Determine the (x, y) coordinate at the center of the cell enclosing the given text.  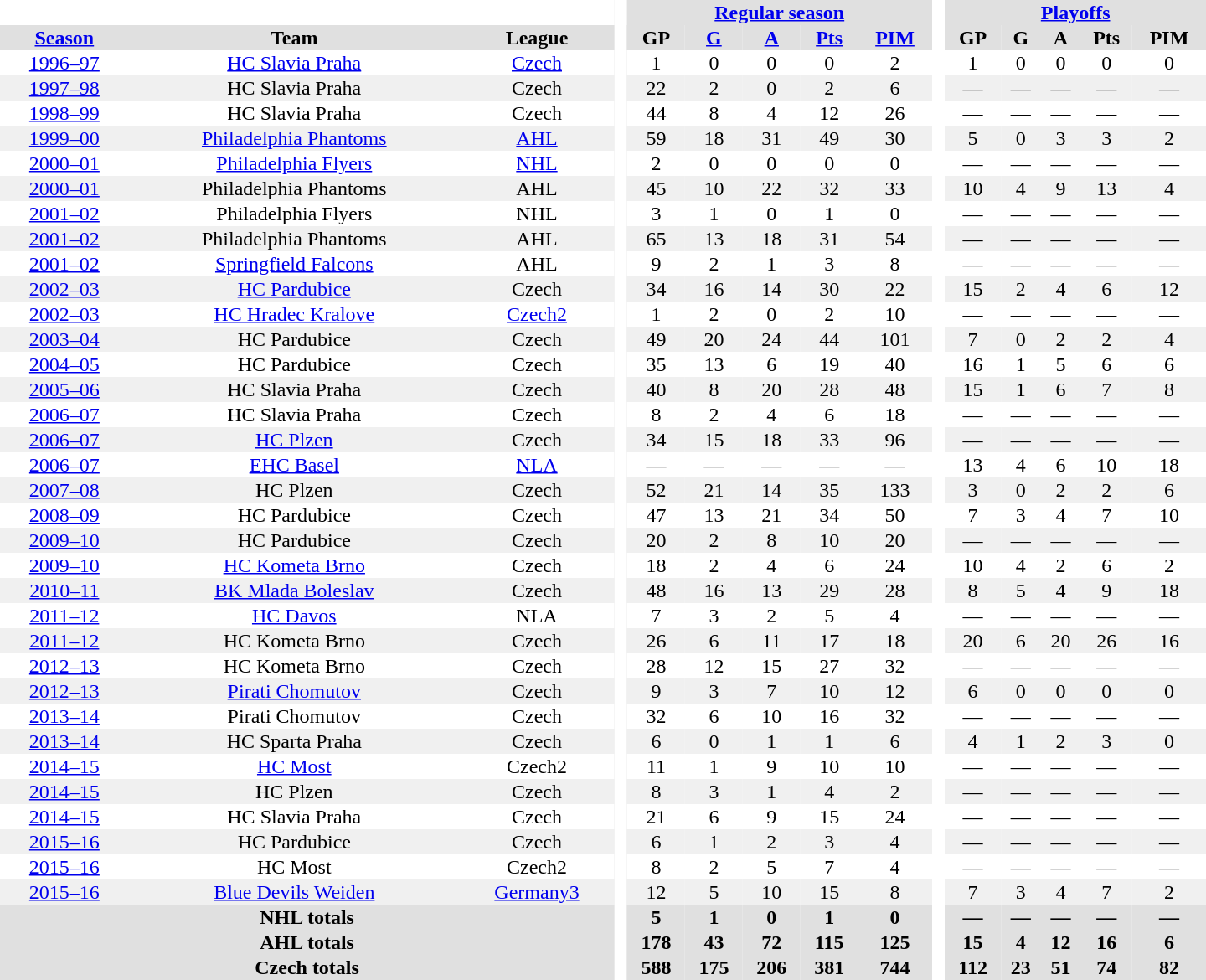
Germany3 (537, 892)
744 (895, 967)
2003–04 (64, 339)
EHC Basel (295, 465)
2007–08 (64, 490)
Playoffs (1075, 13)
72 (772, 942)
2010–11 (64, 591)
2008–09 (64, 515)
74 (1106, 967)
206 (772, 967)
1999–00 (64, 138)
19 (829, 364)
65 (657, 239)
27 (829, 666)
47 (657, 515)
101 (895, 339)
1996–97 (64, 63)
125 (895, 942)
2005–06 (64, 389)
Springfield Falcons (295, 264)
59 (657, 138)
50 (895, 515)
Season (64, 38)
BK Mlada Boleslav (295, 591)
HC Hradec Kralove (295, 314)
HC Sparta Praha (295, 741)
112 (973, 967)
54 (895, 239)
43 (714, 942)
175 (714, 967)
1998–99 (64, 113)
2004–05 (64, 364)
AHL totals (307, 942)
17 (829, 641)
1997–98 (64, 88)
Team (295, 38)
45 (657, 188)
23 (1021, 967)
588 (657, 967)
178 (657, 942)
115 (829, 942)
133 (895, 490)
51 (1061, 967)
HC Davos (295, 616)
Regular season (779, 13)
NHL totals (307, 917)
82 (1169, 967)
Czech totals (307, 967)
381 (829, 967)
29 (829, 591)
96 (895, 440)
League (537, 38)
52 (657, 490)
Blue Devils Weiden (295, 892)
